Extract the (X, Y) coordinate from the center of the cell holding the provided text.  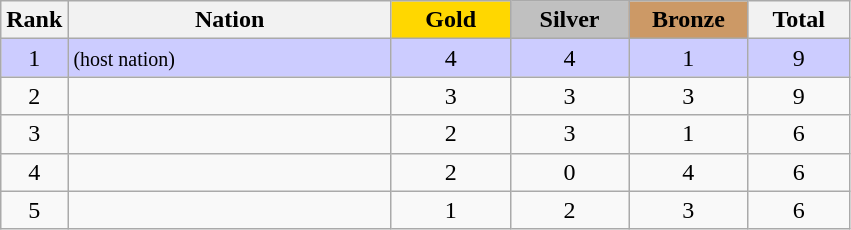
Gold (450, 20)
Bronze (688, 20)
Nation (230, 20)
0 (570, 172)
Rank (34, 20)
5 (34, 210)
Silver (570, 20)
Total (799, 20)
(host nation) (230, 58)
